Search for the cell housing the specified text and yield its [x, y] center coordinate. 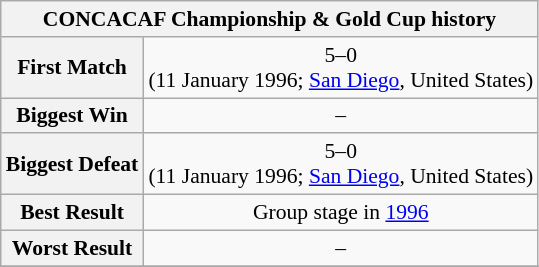
Best Result [72, 213]
Worst Result [72, 248]
Group stage in 1996 [340, 213]
Biggest Defeat [72, 164]
CONCACAF Championship & Gold Cup history [270, 19]
First Match [72, 68]
Biggest Win [72, 116]
